Extract the (x, y) coordinate from the center of the cell holding the provided text.  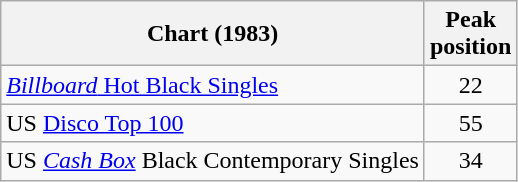
Billboard Hot Black Singles (213, 85)
Peakposition (470, 34)
22 (470, 85)
34 (470, 161)
US Cash Box Black Contemporary Singles (213, 161)
55 (470, 123)
Chart (1983) (213, 34)
US Disco Top 100 (213, 123)
